Determine the (x, y) coordinate at the center of the cell enclosing the given text.  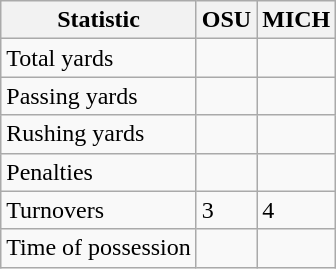
Statistic (99, 20)
3 (226, 210)
Turnovers (99, 210)
Passing yards (99, 96)
Penalties (99, 172)
OSU (226, 20)
Total yards (99, 58)
Time of possession (99, 248)
MICH (296, 20)
4 (296, 210)
Rushing yards (99, 134)
